Provide the (x, y) coordinate of the cell's center where the given text is located.  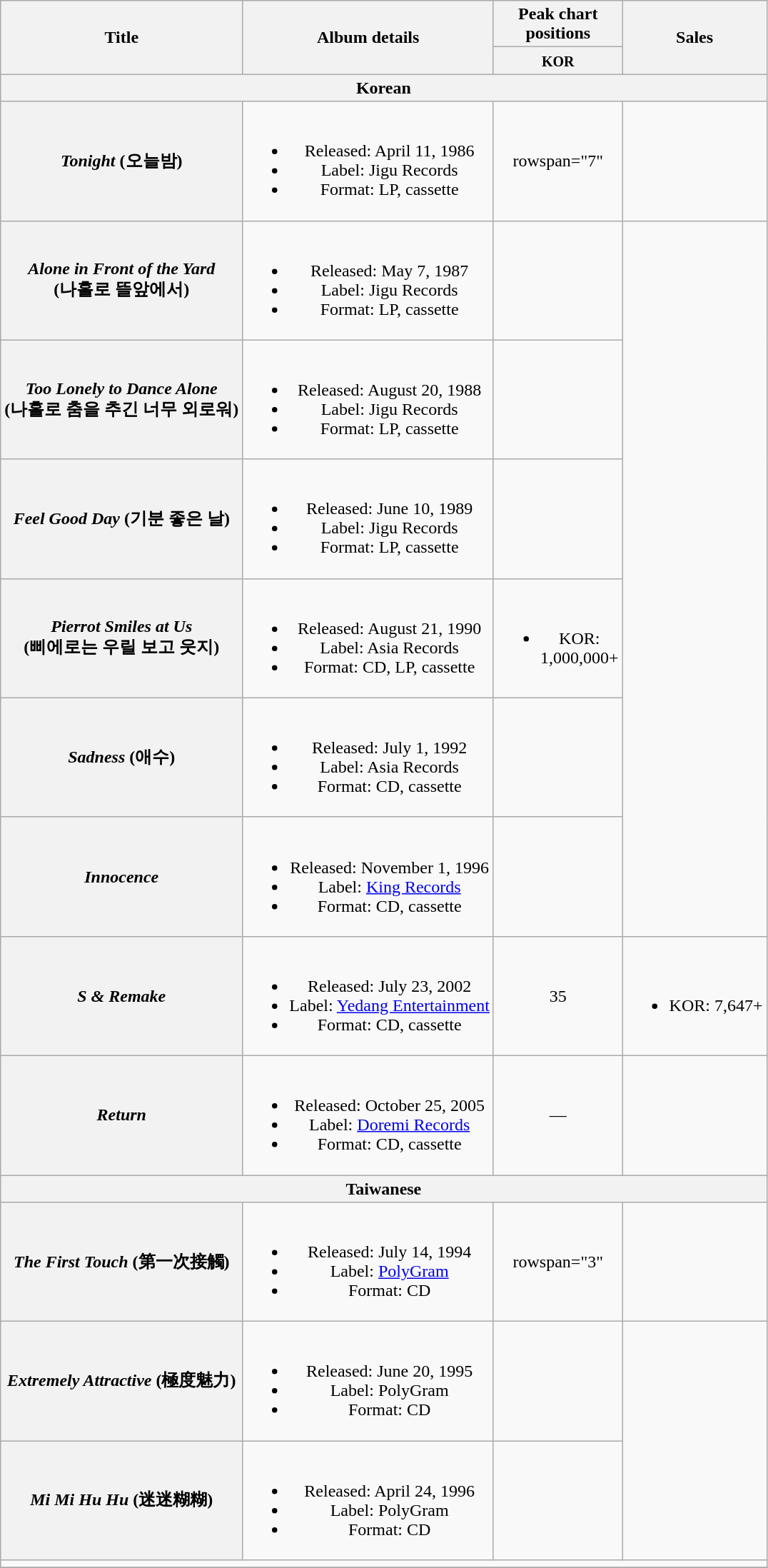
Released: August 20, 1988Label: Jigu RecordsFormat: LP, cassette (368, 400)
Released: June 10, 1989Label: Jigu RecordsFormat: LP, cassette (368, 518)
Alone in Front of the Yard(나홀로 뜰앞에서) (121, 280)
Too Lonely to Dance Alone(나홀로 춤을 추긴 너무 외로워) (121, 400)
The First Touch (第一次接觸) (121, 1262)
KOR: 7,647+ (694, 995)
Sadness (애수) (121, 757)
Feel Good Day (기분 좋은 날) (121, 518)
KOR (558, 61)
Title (121, 37)
Released: April 11, 1986Label: Jigu RecordsFormat: LP, cassette (368, 161)
Return (121, 1115)
Released: July 23, 2002Label: Yedang EntertainmentFormat: CD, cassette (368, 995)
Released: July 14, 1994Label: PolyGramFormat: CD (368, 1262)
Pierrot Smiles at Us(삐에로는 우릴 보고 웃지) (121, 638)
Released: October 25, 2005Label: Doremi RecordsFormat: CD, cassette (368, 1115)
35 (558, 995)
S & Remake (121, 995)
rowspan="7" (558, 161)
Released: May 7, 1987Label: Jigu RecordsFormat: LP, cassette (368, 280)
Peak chart positions (558, 24)
— (558, 1115)
Released: August 21, 1990Label: Asia RecordsFormat: CD, LP, cassette (368, 638)
Released: June 20, 1995Label: PolyGramFormat: CD (368, 1381)
Sales (694, 37)
Korean (384, 88)
KOR: 1,000,000+ (558, 638)
Extremely Attractive (極度魅力) (121, 1381)
Released: November 1, 1996Label: King RecordsFormat: CD, cassette (368, 877)
Taiwanese (384, 1189)
Album details (368, 37)
Innocence (121, 877)
Tonight (오늘밤) (121, 161)
Mi Mi Hu Hu (迷迷糊糊) (121, 1501)
Released: July 1, 1992Label: Asia RecordsFormat: CD, cassette (368, 757)
Released: April 24, 1996Label: PolyGramFormat: CD (368, 1501)
rowspan="3" (558, 1262)
